Search for the cell housing the specified text and yield its (x, y) center coordinate. 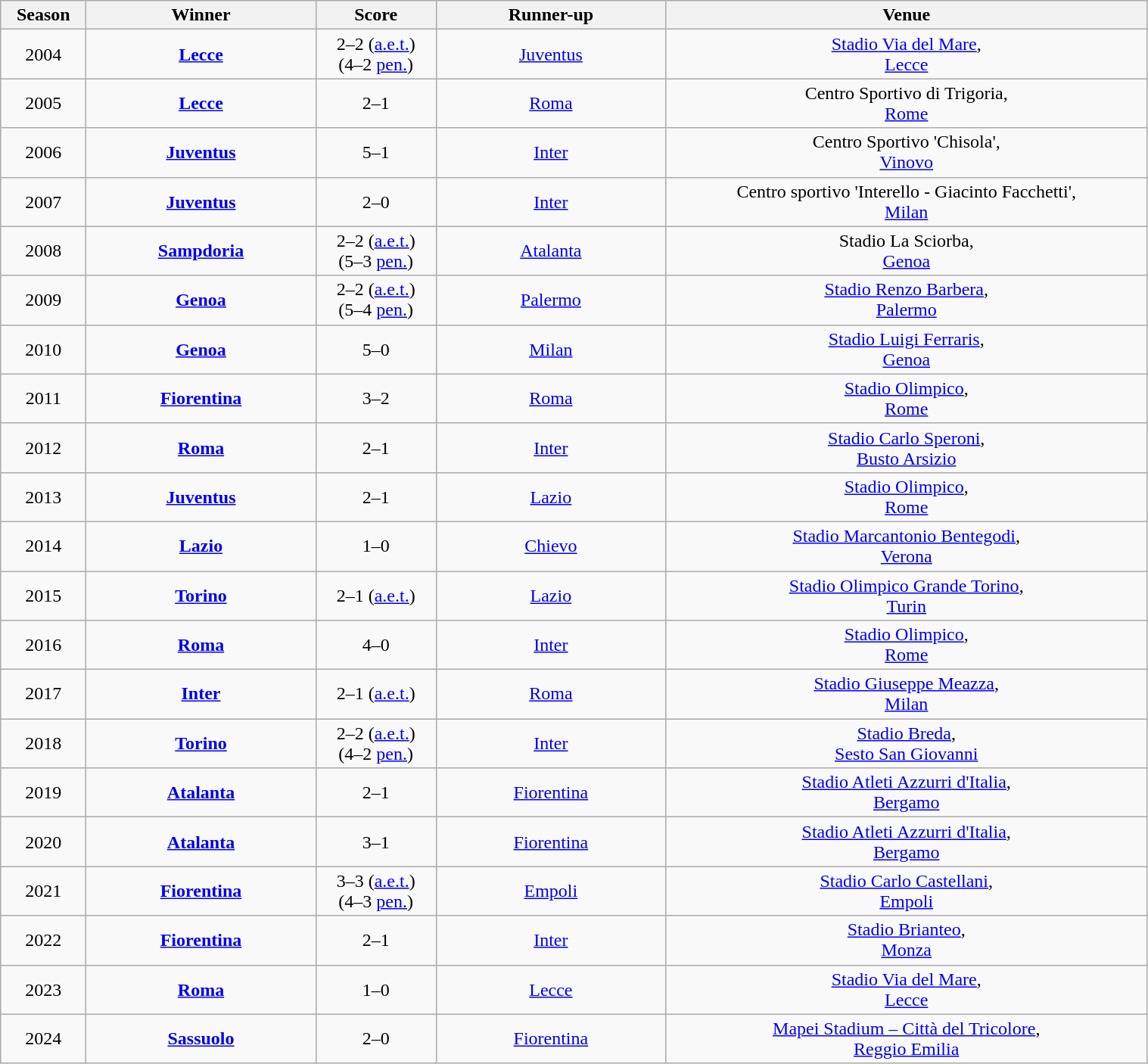
Stadio Renzo Barbera, Palermo (907, 300)
2009 (44, 300)
Palermo (551, 300)
Venue (907, 15)
Stadio Carlo Speroni, Busto Arsizio (907, 448)
4–0 (375, 645)
Season (44, 15)
Stadio Carlo Castellani, Empoli (907, 891)
2012 (44, 448)
2007 (44, 201)
2010 (44, 350)
Stadio Luigi Ferraris, Genoa (907, 350)
2008 (44, 251)
2024 (44, 1038)
2019 (44, 793)
2018 (44, 743)
Milan (551, 350)
Sassuolo (201, 1038)
2014 (44, 546)
2017 (44, 695)
2004 (44, 54)
2015 (44, 595)
2011 (44, 398)
Chievo (551, 546)
Stadio Giuseppe Meazza, Milan (907, 695)
Empoli (551, 891)
Sampdoria (201, 251)
Stadio Marcantonio Bentegodi, Verona (907, 546)
2021 (44, 891)
2013 (44, 496)
2–2 (a.e.t.)(5–4 pen.) (375, 300)
2020 (44, 842)
Stadio La Sciorba, Genoa (907, 251)
3–3 (a.e.t.)(4–3 pen.) (375, 891)
Centro sportivo 'Interello - Giacinto Facchetti',Milan (907, 201)
3–1 (375, 842)
2016 (44, 645)
Stadio Olimpico Grande Torino, Turin (907, 595)
Winner (201, 15)
Centro Sportivo di Trigoria,Rome (907, 103)
Mapei Stadium – Città del Tricolore,Reggio Emilia (907, 1038)
Centro Sportivo 'Chisola',Vinovo (907, 153)
Stadio Brianteo, Monza (907, 940)
2–2 (a.e.t.)(5–3 pen.) (375, 251)
2005 (44, 103)
5–0 (375, 350)
2022 (44, 940)
2023 (44, 990)
Runner-up (551, 15)
Score (375, 15)
2006 (44, 153)
5–1 (375, 153)
Stadio Breda, Sesto San Giovanni (907, 743)
3–2 (375, 398)
